Scan for the cell matching the given text and deliver its (X, Y) coordinate at center. 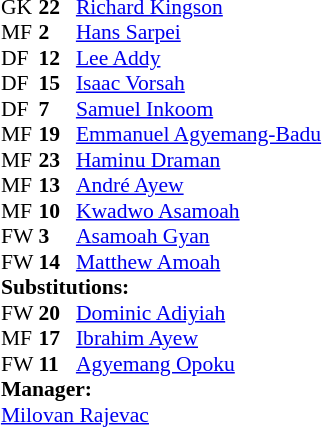
Hans Sarpei (198, 33)
Emmanuel Agyemang-Badu (198, 135)
23 (57, 160)
Haminu Draman (198, 160)
12 (57, 58)
17 (57, 339)
10 (57, 211)
7 (57, 109)
Kwadwo Asamoah (198, 211)
Lee Addy (198, 58)
Substitutions: (161, 287)
3 (57, 237)
Ibrahim Ayew (198, 339)
2 (57, 33)
Manager: (161, 389)
Matthew Amoah (198, 262)
20 (57, 313)
15 (57, 83)
14 (57, 262)
Dominic Adiyiah (198, 313)
André Ayew (198, 185)
Samuel Inkoom (198, 109)
Isaac Vorsah (198, 83)
19 (57, 135)
11 (57, 364)
13 (57, 185)
Asamoah Gyan (198, 237)
Agyemang Opoku (198, 364)
